Scan for the cell matching the given text and deliver its [X, Y] coordinate at center. 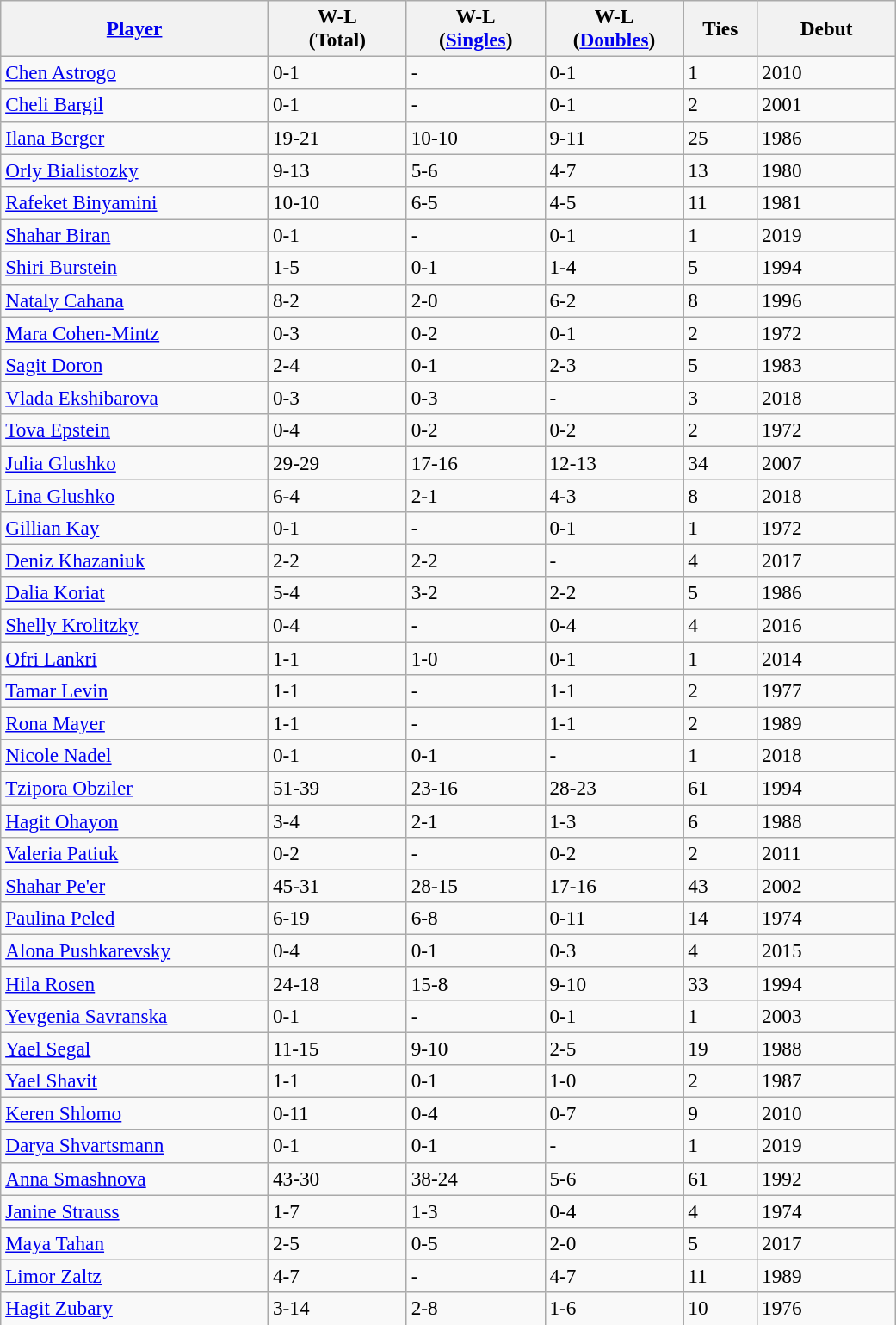
Cheli Bargil [134, 105]
Dalia Koriat [134, 593]
2002 [826, 886]
29-29 [337, 462]
11-15 [337, 1048]
2011 [826, 853]
Yevgenia Savranska [134, 1016]
2007 [826, 462]
9-11 [615, 138]
43-30 [337, 1179]
1980 [826, 170]
1981 [826, 202]
2001 [826, 105]
Player [134, 28]
2015 [826, 950]
W-L(Total) [337, 28]
1977 [826, 690]
Sagit Doron [134, 365]
1-7 [337, 1210]
Darya Shvartsmann [134, 1146]
5-4 [337, 593]
Ofri Lankri [134, 658]
Anna Smashnova [134, 1179]
3-14 [337, 1309]
6 [720, 820]
33 [720, 983]
3 [720, 398]
15-8 [475, 983]
3-2 [475, 593]
2-8 [475, 1309]
6-5 [475, 202]
1992 [826, 1179]
Janine Strauss [134, 1210]
Alona Pushkarevsky [134, 950]
Hagit Ohayon [134, 820]
Vlada Ekshibarova [134, 398]
Nataly Cahana [134, 300]
Rona Mayer [134, 723]
W-L(Singles) [475, 28]
12-13 [615, 462]
1-4 [615, 268]
1-6 [615, 1309]
2014 [826, 658]
Deniz Khazaniuk [134, 560]
8-2 [337, 300]
1996 [826, 300]
51-39 [337, 788]
0-5 [475, 1243]
28-23 [615, 788]
Yael Shavit [134, 1080]
Ties [720, 28]
2-4 [337, 365]
Tamar Levin [134, 690]
Rafeket Binyamini [134, 202]
Tzipora Obziler [134, 788]
Valeria Patiuk [134, 853]
0-7 [615, 1113]
Ilana Berger [134, 138]
14 [720, 918]
9-13 [337, 170]
Hila Rosen [134, 983]
4-5 [615, 202]
2016 [826, 625]
43 [720, 886]
Shiri Burstein [134, 268]
1987 [826, 1080]
19-21 [337, 138]
Julia Glushko [134, 462]
Lina Glushko [134, 495]
6-19 [337, 918]
13 [720, 170]
1-5 [337, 268]
3-4 [337, 820]
19 [720, 1048]
Shahar Pe'er [134, 886]
Limor Zaltz [134, 1276]
Maya Tahan [134, 1243]
Debut [826, 28]
1976 [826, 1309]
W-L(Doubles) [615, 28]
38-24 [475, 1179]
45-31 [337, 886]
2-3 [615, 365]
Hagit Zubary [134, 1309]
Chen Astrogo [134, 72]
25 [720, 138]
23-16 [475, 788]
Orly Bialistozky [134, 170]
Keren Shlomo [134, 1113]
10 [720, 1309]
6-2 [615, 300]
Nicole Nadel [134, 755]
Shelly Krolitzky [134, 625]
24-18 [337, 983]
Shahar Biran [134, 235]
Mara Cohen-Mintz [134, 332]
Tova Epstein [134, 430]
6-8 [475, 918]
2003 [826, 1016]
9 [720, 1113]
34 [720, 462]
4-3 [615, 495]
6-4 [337, 495]
Paulina Peled [134, 918]
Yael Segal [134, 1048]
Gillian Kay [134, 528]
28-15 [475, 886]
1983 [826, 365]
